Determine the [x, y] coordinate at the center of the cell enclosing the given text.  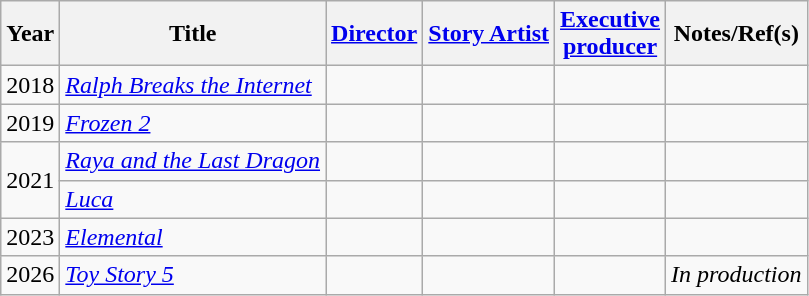
Story Artist [489, 34]
Ralph Breaks the Internet [193, 85]
Notes/Ref(s) [736, 34]
Toy Story 5 [193, 275]
2026 [30, 275]
2018 [30, 85]
2019 [30, 123]
Frozen 2 [193, 123]
Raya and the Last Dragon [193, 161]
2021 [30, 180]
Director [374, 34]
In production [736, 275]
Executiveproducer [610, 34]
Elemental [193, 237]
Luca [193, 199]
2023 [30, 237]
Title [193, 34]
Year [30, 34]
